Extract the [x, y] coordinate from the center of the cell holding the provided text.  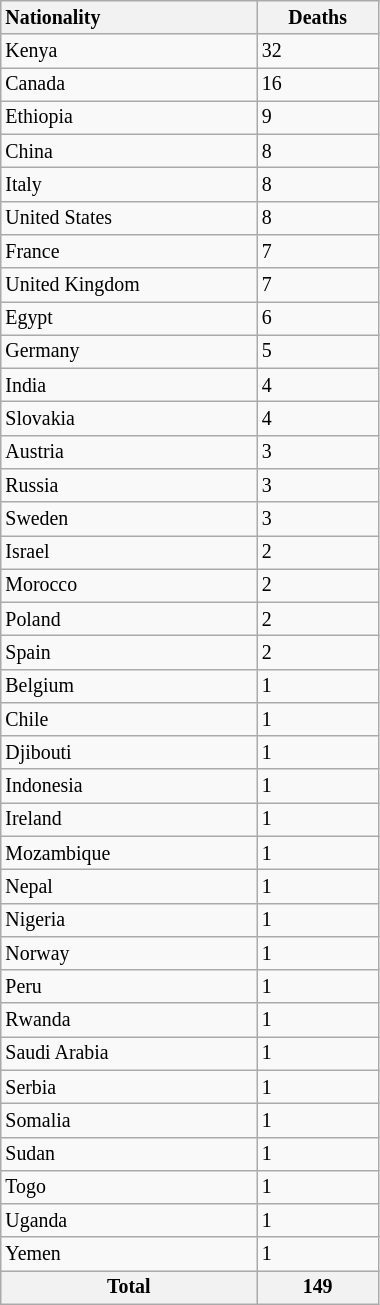
Peru [129, 986]
Yemen [129, 1254]
Sweden [129, 518]
Togo [129, 1188]
Rwanda [129, 1020]
France [129, 252]
Italy [129, 184]
Chile [129, 720]
32 [318, 50]
5 [318, 352]
Uganda [129, 1220]
Ethiopia [129, 118]
Poland [129, 618]
Somalia [129, 1120]
Morocco [129, 586]
Djibouti [129, 752]
Ireland [129, 820]
China [129, 150]
Serbia [129, 1086]
6 [318, 318]
149 [318, 1288]
Slovakia [129, 418]
Nepal [129, 886]
Kenya [129, 50]
Canada [129, 84]
United States [129, 218]
Saudi Arabia [129, 1054]
Spain [129, 652]
Nigeria [129, 920]
Russia [129, 486]
Nationality [129, 18]
United Kingdom [129, 284]
Israel [129, 552]
Mozambique [129, 852]
Germany [129, 352]
Belgium [129, 686]
Egypt [129, 318]
India [129, 384]
16 [318, 84]
Sudan [129, 1154]
Norway [129, 954]
9 [318, 118]
Indonesia [129, 786]
Deaths [318, 18]
Total [129, 1288]
Austria [129, 452]
